Search for the cell housing the specified text and yield its [X, Y] center coordinate. 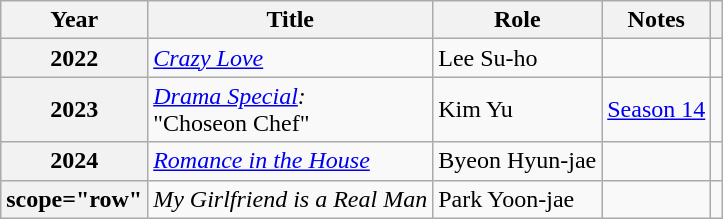
2022 [74, 58]
Season 14 [656, 110]
Romance in the House [290, 161]
Byeon Hyun-jae [518, 161]
Crazy Love [290, 58]
Notes [656, 20]
Role [518, 20]
2023 [74, 110]
Lee Su-ho [518, 58]
My Girlfriend is a Real Man [290, 199]
2024 [74, 161]
Kim Yu [518, 110]
Year [74, 20]
Drama Special:"Choseon Chef" [290, 110]
Park Yoon-jae [518, 199]
scope="row" [74, 199]
Title [290, 20]
